Provide the (x, y) coordinate of the cell's center where the given text is located.  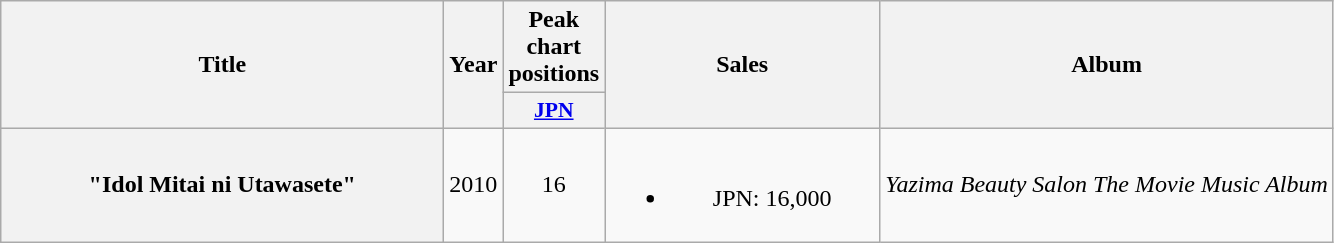
JPN: 16,000 (742, 184)
"Idol Mitai ni Utawasete" (222, 184)
Peak chart positions (554, 47)
16 (554, 184)
Year (474, 65)
Yazima Beauty Salon The Movie Music Album (1107, 184)
JPN (554, 111)
Album (1107, 65)
Title (222, 65)
Sales (742, 65)
2010 (474, 184)
